Detect which cell encompasses the target text, then output its [X, Y] center coordinate. 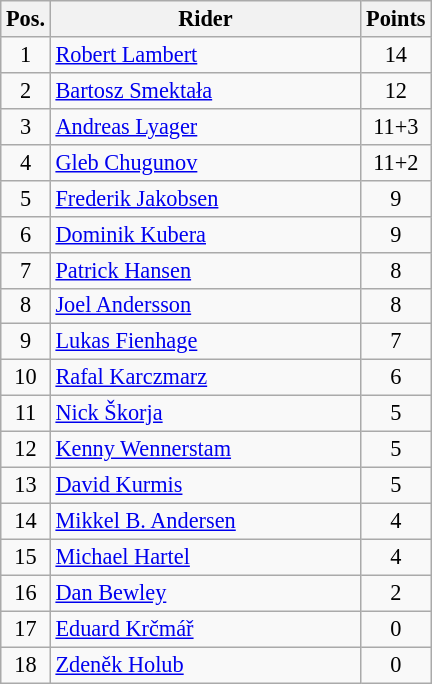
Rafal Karczmarz [205, 378]
18 [26, 665]
Nick Škorja [205, 414]
Frederik Jakobsen [205, 198]
Dominik Kubera [205, 234]
Bartosz Smektała [205, 90]
11 [26, 414]
17 [26, 629]
Kenny Wennerstam [205, 450]
Mikkel B. Andersen [205, 521]
Dan Bewley [205, 593]
13 [26, 485]
Rider [205, 19]
Patrick Hansen [205, 270]
Eduard Krčmář [205, 629]
1 [26, 55]
Joel Andersson [205, 306]
Gleb Chugunov [205, 162]
Points [396, 19]
Lukas Fienhage [205, 342]
10 [26, 378]
11+3 [396, 126]
15 [26, 557]
Michael Hartel [205, 557]
David Kurmis [205, 485]
Pos. [26, 19]
11+2 [396, 162]
16 [26, 593]
3 [26, 126]
Andreas Lyager [205, 126]
Robert Lambert [205, 55]
Zdeněk Holub [205, 665]
